Output the (X, Y) coordinate of the center of the cell containing the given text.  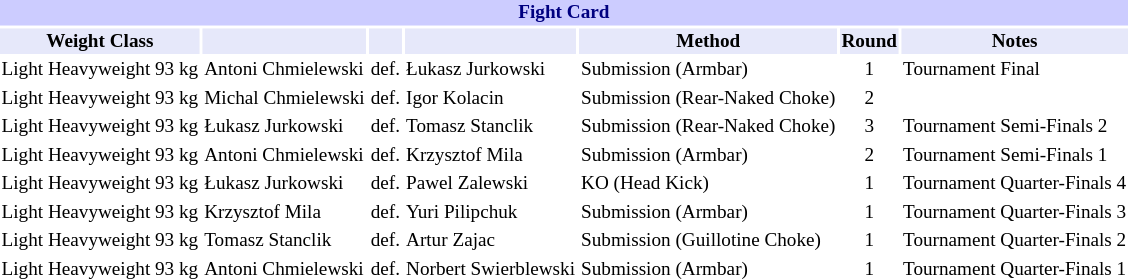
Tournament Final (1015, 70)
Notes (1015, 41)
Round (869, 41)
Weight Class (100, 41)
Tournament Quarter-Finals 4 (1015, 184)
3 (869, 127)
KO (Head Kick) (708, 184)
Michal Chmielewski (284, 99)
Submission (Guillotine Choke) (708, 241)
Tournament Semi-Finals 1 (1015, 155)
Pawel Zalewski (491, 184)
Artur Zajac (491, 241)
Tournament Quarter-Finals 2 (1015, 241)
Tournament Quarter-Finals 3 (1015, 213)
Method (708, 41)
Yuri Pilipchuk (491, 213)
Fight Card (564, 13)
Tournament Semi-Finals 2 (1015, 127)
Igor Kolacin (491, 99)
